Scan for the cell matching the given text and deliver its [x, y] coordinate at center. 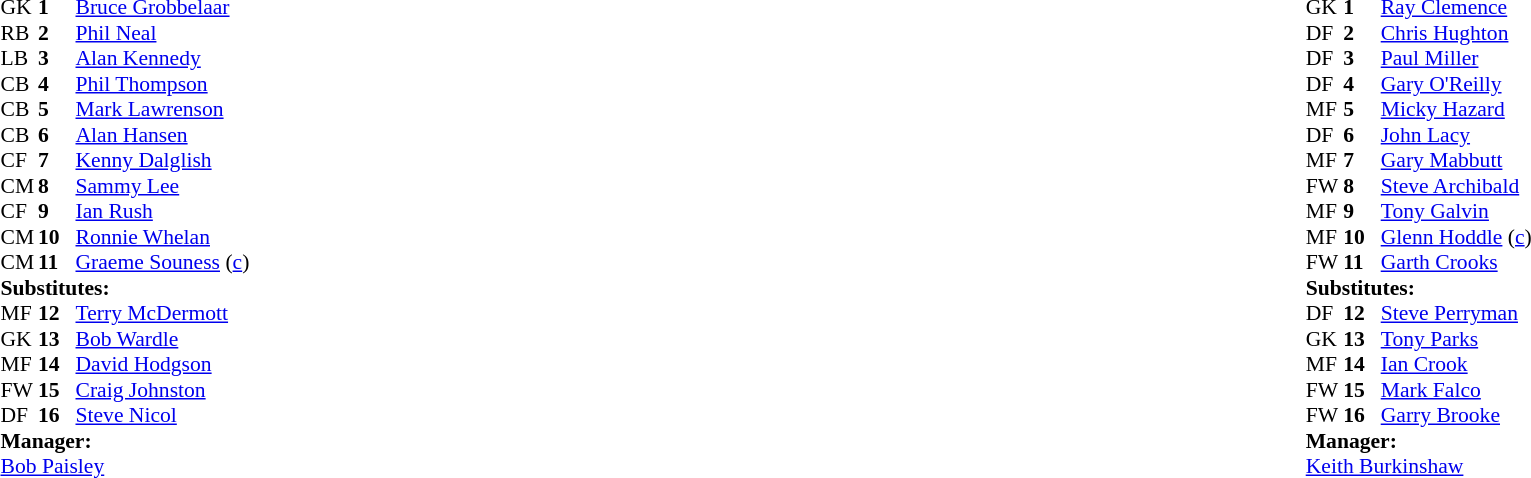
Graeme Souness (c) [163, 263]
RB [19, 33]
Kenny Dalglish [163, 161]
Craig Johnston [163, 390]
Substitutes: [124, 288]
Phil Thompson [163, 84]
David Hodgson [163, 365]
Mark Lawrenson [163, 109]
Alan Hansen [163, 135]
Phil Neal [163, 33]
Steve Nicol [163, 415]
Ian Rush [163, 211]
Alan Kennedy [163, 59]
Manager: [124, 441]
Bob Wardle [163, 339]
Sammy Lee [163, 186]
Terry McDermott [163, 313]
LB [19, 59]
Ronnie Whelan [163, 237]
